Locate the cell with the specified text and output its (x, y) center coordinate. 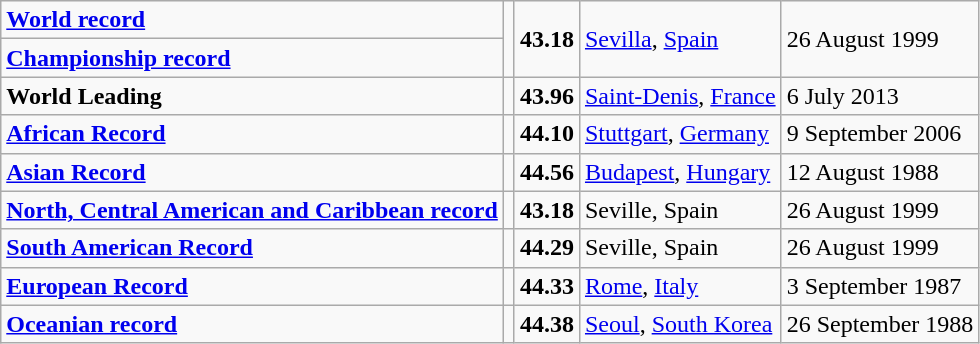
Seoul, South Korea (680, 324)
European Record (252, 286)
Asian Record (252, 172)
Sevilla, Spain (680, 39)
Stuttgart, Germany (680, 134)
South American Record (252, 248)
Rome, Italy (680, 286)
44.10 (546, 134)
44.38 (546, 324)
44.29 (546, 248)
12 August 1988 (880, 172)
Saint-Denis, France (680, 96)
26 September 1988 (880, 324)
3 September 1987 (880, 286)
44.56 (546, 172)
Championship record (252, 58)
World Leading (252, 96)
9 September 2006 (880, 134)
Oceanian record (252, 324)
North, Central American and Caribbean record (252, 210)
Budapest, Hungary (680, 172)
African Record (252, 134)
World record (252, 20)
43.96 (546, 96)
6 July 2013 (880, 96)
44.33 (546, 286)
